Pinpoint the cell where the given text exists, returning its [x, y] midpoint coordinate. 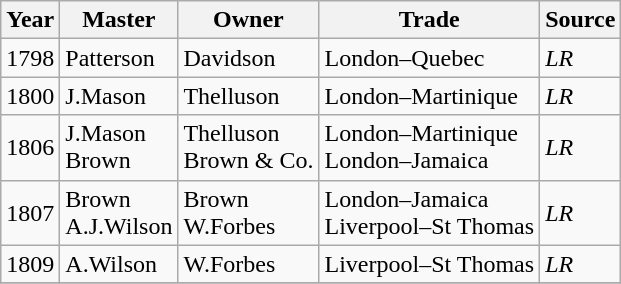
London–Martinique [430, 96]
Master [119, 20]
Source [580, 20]
J.Mason [119, 96]
1806 [30, 148]
Liverpool–St Thomas [430, 264]
W.Forbes [248, 264]
A.Wilson [119, 264]
1798 [30, 58]
Patterson [119, 58]
London–MartiniqueLondon–Jamaica [430, 148]
London–JamaicaLiverpool–St Thomas [430, 212]
Year [30, 20]
BrownW.Forbes [248, 212]
Thelluson [248, 96]
Owner [248, 20]
1800 [30, 96]
J.MasonBrown [119, 148]
London–Quebec [430, 58]
BrownA.J.Wilson [119, 212]
1809 [30, 264]
1807 [30, 212]
Trade [430, 20]
Davidson [248, 58]
ThellusonBrown & Co. [248, 148]
